Locate the cell with the specified text and output its (X, Y) center coordinate. 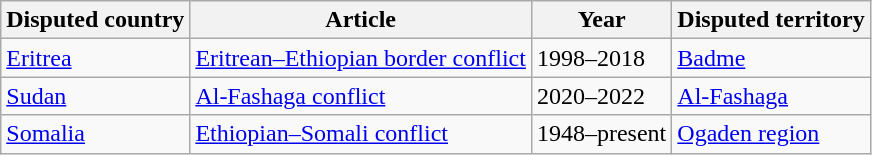
Ethiopian–Somali conflict (361, 134)
Eritrean–Ethiopian border conflict (361, 58)
Somalia (96, 134)
Disputed country (96, 20)
Article (361, 20)
Eritrea (96, 58)
Al-Fashaga (771, 96)
Sudan (96, 96)
1948–present (601, 134)
2020–2022 (601, 96)
Disputed territory (771, 20)
1998–2018 (601, 58)
Ogaden region (771, 134)
Badme (771, 58)
Year (601, 20)
Al-Fashaga conflict (361, 96)
